Locate the cell with the specified text and output its (x, y) center coordinate. 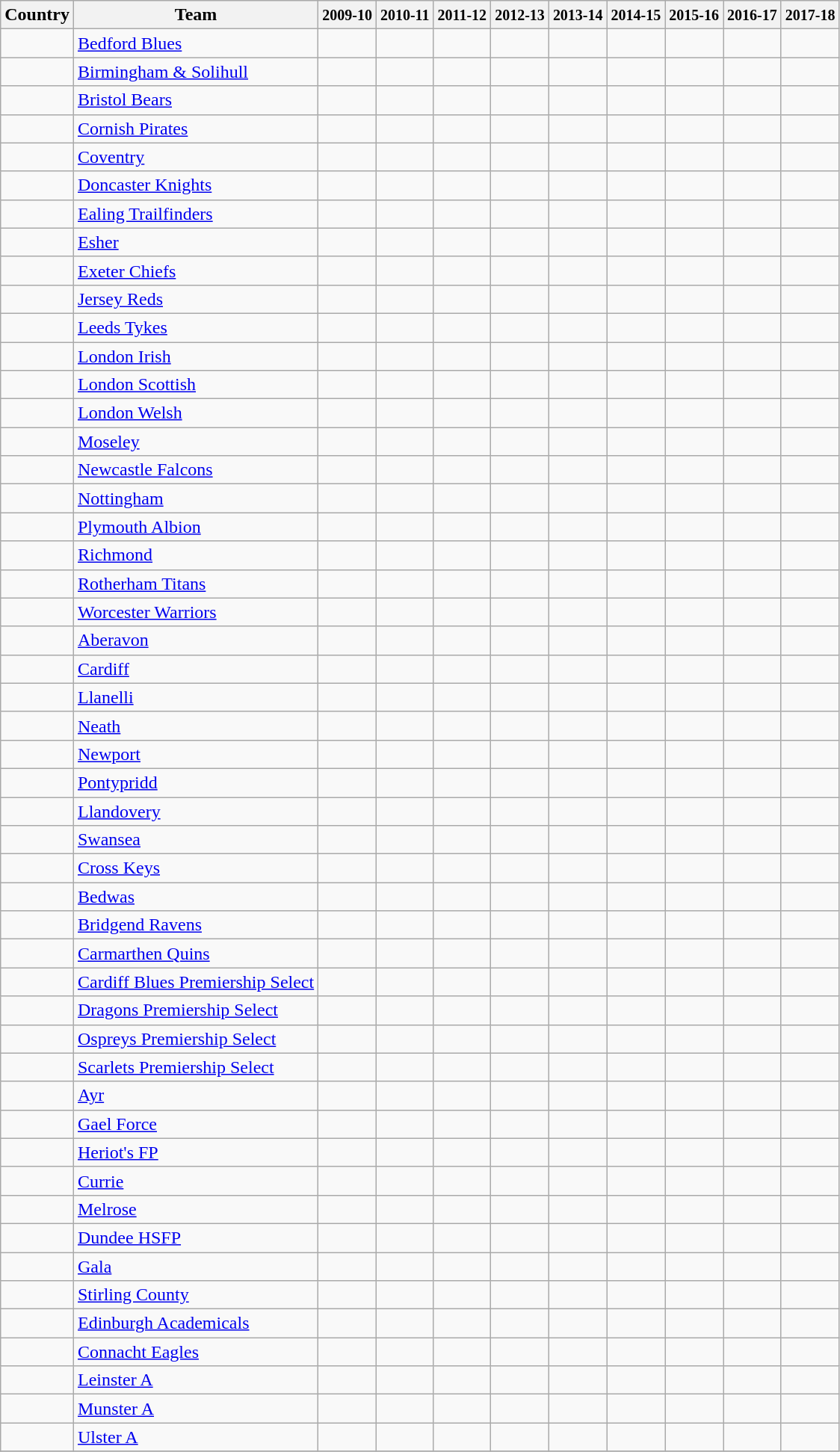
Coventry (196, 157)
2014-15 (636, 15)
Exeter Chiefs (196, 271)
Llanelli (196, 697)
Leinster A (196, 1380)
Newport (196, 754)
Bedford Blues (196, 43)
Nottingham (196, 498)
Worcester Warriors (196, 612)
Birmingham & Solihull (196, 72)
Gael Force (196, 1124)
Gala (196, 1267)
Plymouth Albion (196, 527)
Cardiff Blues Premiership Select (196, 982)
Connacht Eagles (196, 1352)
Country (37, 15)
Doncaster Knights (196, 185)
London Irish (196, 356)
Dragons Premiership Select (196, 1010)
Heriot's FP (196, 1152)
Llandovery (196, 811)
Carmarthen Quins (196, 954)
London Welsh (196, 413)
Cornish Pirates (196, 129)
Cardiff (196, 669)
Cross Keys (196, 868)
Esher (196, 242)
Melrose (196, 1209)
Ealing Trailfinders (196, 214)
2012-13 (520, 15)
Bridgend Ravens (196, 925)
Bedwas (196, 897)
Ospreys Premiership Select (196, 1039)
2013-14 (578, 15)
2017-18 (810, 15)
Aberavon (196, 640)
Ulster A (196, 1437)
Ayr (196, 1096)
Currie (196, 1181)
Newcastle Falcons (196, 470)
2011-12 (462, 15)
Neath (196, 726)
Moseley (196, 442)
Bristol Bears (196, 100)
Rotherham Titans (196, 584)
2009-10 (348, 15)
Jersey Reds (196, 299)
Swansea (196, 840)
Leeds Tykes (196, 327)
Scarlets Premiership Select (196, 1067)
Team (196, 15)
Richmond (196, 555)
Munster A (196, 1409)
2015-16 (694, 15)
London Scottish (196, 385)
Dundee HSFP (196, 1238)
2010-11 (405, 15)
Stirling County (196, 1295)
Edinburgh Academicals (196, 1323)
Pontypridd (196, 782)
2016-17 (753, 15)
